Output the [x, y] coordinate of the center of the cell containing the given text.  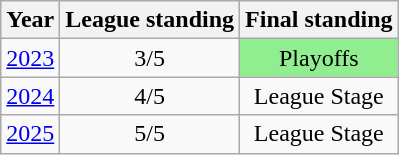
Final standing [319, 20]
4/5 [150, 96]
2024 [30, 96]
League standing [150, 20]
Playoffs [319, 58]
5/5 [150, 134]
3/5 [150, 58]
2023 [30, 58]
2025 [30, 134]
Year [30, 20]
